From the cell containing the given text, extract its center point as [x, y] coordinate. 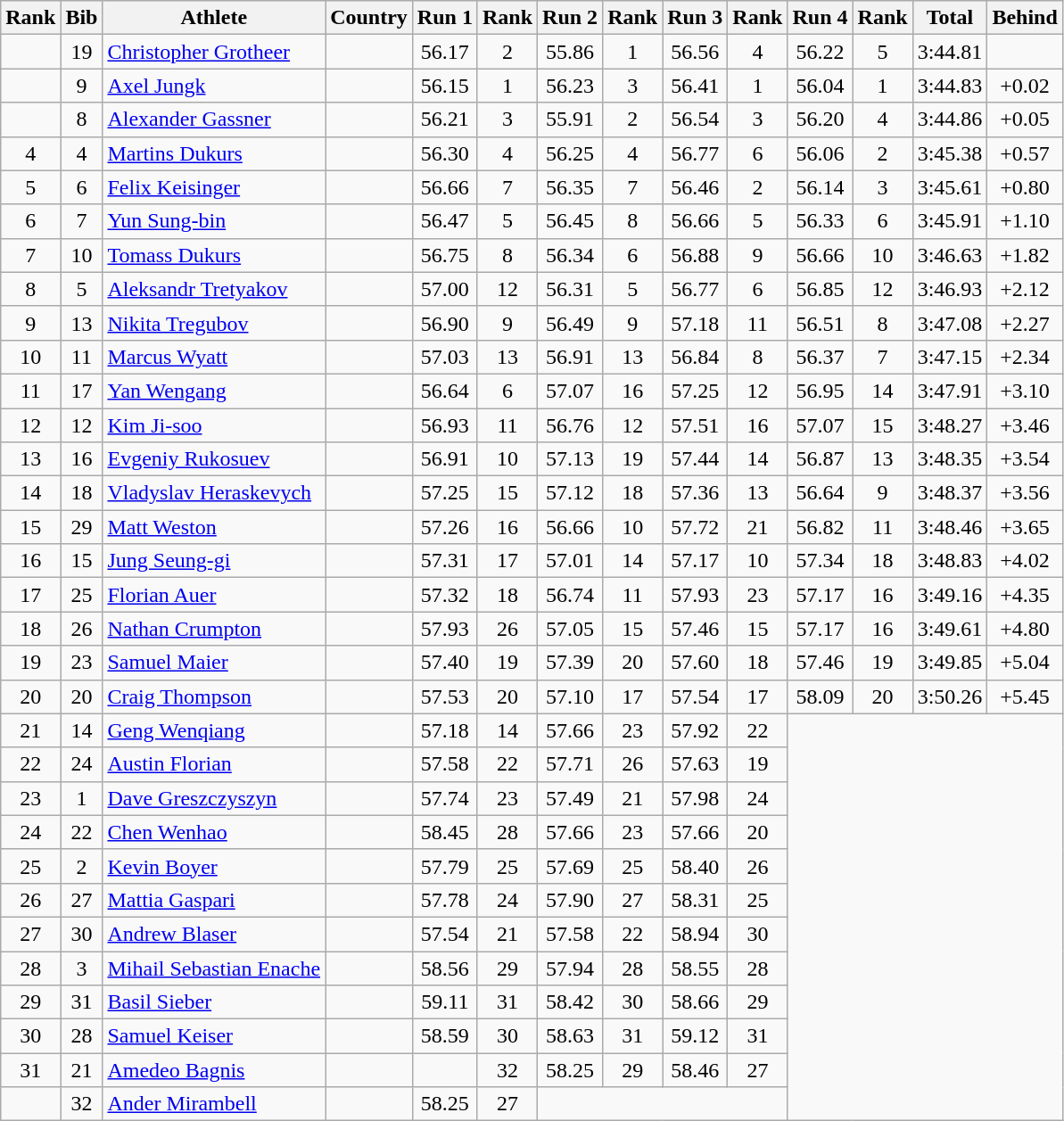
+1.10 [1025, 221]
+3.10 [1025, 391]
3:48.37 [950, 493]
56.41 [696, 86]
3:44.86 [950, 120]
Country [369, 18]
58.31 [696, 900]
56.14 [821, 187]
3:45.38 [950, 153]
56.51 [821, 323]
56.31 [571, 289]
3:50.26 [950, 697]
Samuel Maier [214, 663]
58.94 [696, 934]
Martins Dukurs [214, 153]
58.09 [821, 697]
3:48.46 [950, 527]
Felix Keisinger [214, 187]
+4.80 [1025, 629]
56.30 [444, 153]
57.74 [444, 798]
57.32 [444, 595]
56.17 [444, 52]
Christopher Grotheer [214, 52]
Yun Sung-bin [214, 221]
55.86 [571, 52]
58.40 [696, 866]
3:46.63 [950, 255]
56.87 [821, 459]
56.22 [821, 52]
56.75 [444, 255]
57.53 [444, 697]
3:47.08 [950, 323]
57.51 [696, 425]
3:45.61 [950, 187]
56.34 [571, 255]
56.47 [444, 221]
Austin Florian [214, 764]
+2.27 [1025, 323]
57.44 [696, 459]
56.88 [696, 255]
57.78 [444, 900]
57.72 [696, 527]
Behind [1025, 18]
58.55 [696, 968]
Run 2 [571, 18]
Athlete [214, 18]
Amedeo Bagnis [214, 1070]
+3.46 [1025, 425]
57.36 [696, 493]
57.05 [571, 629]
59.12 [696, 1036]
57.39 [571, 663]
Kevin Boyer [214, 866]
Andrew Blaser [214, 934]
Mattia Gaspari [214, 900]
3:47.91 [950, 391]
3:46.93 [950, 289]
56.49 [571, 323]
+2.12 [1025, 289]
Nikita Tregubov [214, 323]
Basil Sieber [214, 1002]
3:48.27 [950, 425]
3:48.35 [950, 459]
57.63 [696, 764]
3:49.85 [950, 663]
57.34 [821, 561]
Florian Auer [214, 595]
58.46 [696, 1070]
3:45.91 [950, 221]
+3.65 [1025, 527]
Dave Greszczyszyn [214, 798]
+1.82 [1025, 255]
56.56 [696, 52]
56.90 [444, 323]
+2.34 [1025, 357]
+0.80 [1025, 187]
Alexander Gassner [214, 120]
56.04 [821, 86]
56.46 [696, 187]
56.84 [696, 357]
Craig Thompson [214, 697]
Run 4 [821, 18]
58.66 [696, 1002]
58.56 [444, 968]
Jung Seung-gi [214, 561]
57.92 [696, 730]
56.35 [571, 187]
Kim Ji-soo [214, 425]
58.59 [444, 1036]
58.42 [571, 1002]
Samuel Keiser [214, 1036]
57.90 [571, 900]
3:47.15 [950, 357]
+5.04 [1025, 663]
56.54 [696, 120]
55.91 [571, 120]
Bib [82, 18]
57.79 [444, 866]
57.31 [444, 561]
57.13 [571, 459]
Evgeniy Rukosuev [214, 459]
57.98 [696, 798]
56.23 [571, 86]
+0.02 [1025, 86]
56.95 [821, 391]
57.60 [696, 663]
Mihail Sebastian Enache [214, 968]
56.21 [444, 120]
Geng Wenqiang [214, 730]
57.01 [571, 561]
3:48.83 [950, 561]
3:49.16 [950, 595]
56.33 [821, 221]
3:44.81 [950, 52]
57.40 [444, 663]
+4.02 [1025, 561]
56.15 [444, 86]
Marcus Wyatt [214, 357]
56.25 [571, 153]
+0.57 [1025, 153]
Tomass Dukurs [214, 255]
Ander Mirambell [214, 1104]
+0.05 [1025, 120]
Axel Jungk [214, 86]
56.82 [821, 527]
57.94 [571, 968]
+5.45 [1025, 697]
57.26 [444, 527]
58.63 [571, 1036]
Nathan Crumpton [214, 629]
56.74 [571, 595]
+3.54 [1025, 459]
57.03 [444, 357]
Chen Wenhao [214, 832]
56.76 [571, 425]
Run 1 [444, 18]
Vladyslav Heraskevych [214, 493]
56.37 [821, 357]
Aleksandr Tretyakov [214, 289]
56.20 [821, 120]
56.85 [821, 289]
56.06 [821, 153]
57.71 [571, 764]
+3.56 [1025, 493]
+4.35 [1025, 595]
Run 3 [696, 18]
59.11 [444, 1002]
56.45 [571, 221]
56.93 [444, 425]
57.00 [444, 289]
57.10 [571, 697]
57.69 [571, 866]
58.45 [444, 832]
3:44.83 [950, 86]
57.12 [571, 493]
57.49 [571, 798]
Yan Wengang [214, 391]
Total [950, 18]
Matt Weston [214, 527]
3:49.61 [950, 629]
